Return the (x, y) coordinate for the center point of the cell that contains the specified text.  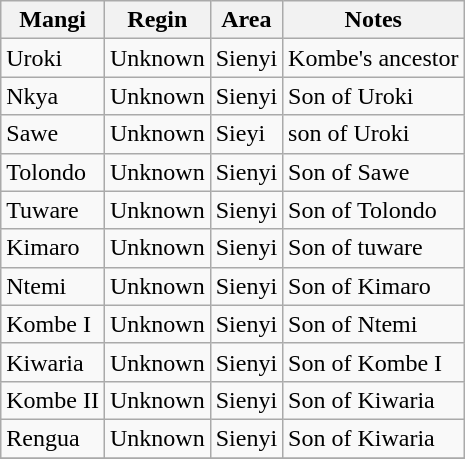
son of Uroki (374, 134)
Kombe I (53, 324)
Son of Kombe I (374, 362)
Notes (374, 20)
Uroki (53, 58)
Area (246, 20)
Rengua (53, 438)
Kimaro (53, 248)
Mangi (53, 20)
Kiwaria (53, 362)
Sieyi (246, 134)
Son of Kimaro (374, 286)
Sawe (53, 134)
Son of Tolondo (374, 210)
Regin (157, 20)
Nkya (53, 96)
Kombe's ancestor (374, 58)
Tuware (53, 210)
Ntemi (53, 286)
Son of Sawe (374, 172)
Son of tuware (374, 248)
Son of Ntemi (374, 324)
Tolondo (53, 172)
Kombe II (53, 400)
Son of Uroki (374, 96)
